Pinpoint the cell where the given text exists, returning its [x, y] midpoint coordinate. 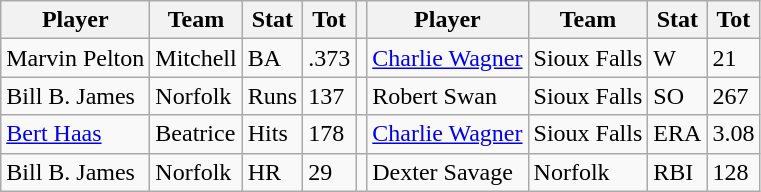
.373 [330, 58]
ERA [678, 134]
HR [272, 172]
RBI [678, 172]
Robert Swan [448, 96]
29 [330, 172]
Marvin Pelton [76, 58]
21 [734, 58]
128 [734, 172]
Hits [272, 134]
Dexter Savage [448, 172]
Mitchell [196, 58]
W [678, 58]
Beatrice [196, 134]
267 [734, 96]
178 [330, 134]
Bert Haas [76, 134]
BA [272, 58]
SO [678, 96]
Runs [272, 96]
3.08 [734, 134]
137 [330, 96]
